From the cell containing the given text, extract its center point as [X, Y] coordinate. 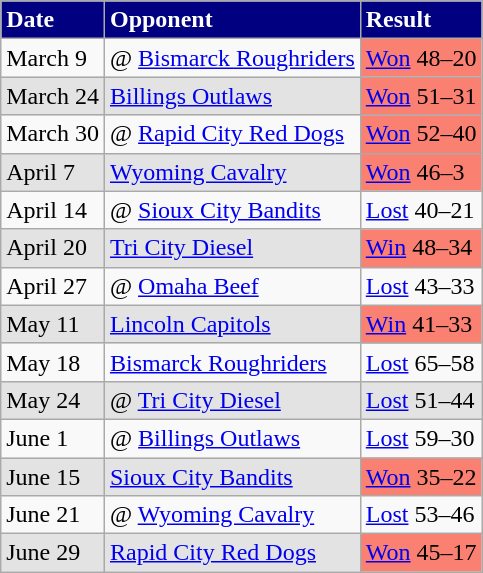
April 27 [53, 286]
@ Sioux City Bandits [232, 210]
Won 51–31 [421, 96]
Sioux City Bandits [232, 477]
Lost 65–58 [421, 362]
April 7 [53, 172]
Bismarck Roughriders [232, 362]
March 30 [53, 134]
Rapid City Red Dogs [232, 553]
Won 52–40 [421, 134]
Won 48–20 [421, 58]
Won 45–17 [421, 553]
April 20 [53, 248]
Lost 43–33 [421, 286]
April 14 [53, 210]
May 11 [53, 324]
Result [421, 20]
Lost 53–46 [421, 515]
@ Wyoming Cavalry [232, 515]
May 18 [53, 362]
Opponent [232, 20]
@ Bismarck Roughriders [232, 58]
June 1 [53, 438]
June 21 [53, 515]
Lincoln Capitols [232, 324]
Billings Outlaws [232, 96]
Lost 59–30 [421, 438]
Lost 40–21 [421, 210]
@ Tri City Diesel [232, 400]
Wyoming Cavalry [232, 172]
Lost 51–44 [421, 400]
May 24 [53, 400]
March 24 [53, 96]
June 29 [53, 553]
Tri City Diesel [232, 248]
Win 48–34 [421, 248]
@ Billings Outlaws [232, 438]
@ Rapid City Red Dogs [232, 134]
Win 41–33 [421, 324]
Won 35–22 [421, 477]
Won 46–3 [421, 172]
March 9 [53, 58]
@ Omaha Beef [232, 286]
Date [53, 20]
June 15 [53, 477]
